Detect which cell encompasses the target text, then output its [x, y] center coordinate. 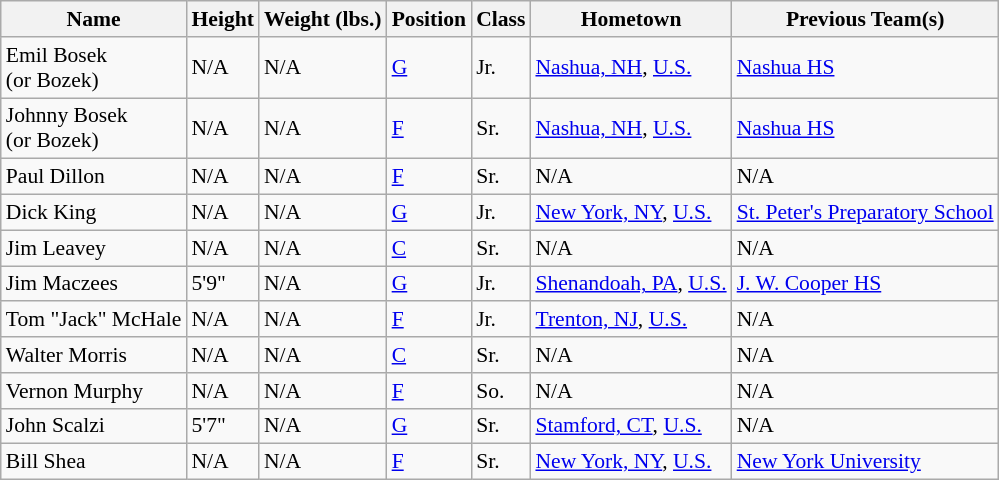
New York University [866, 462]
Dick King [94, 213]
5'9" [222, 284]
Stamford, CT, U.S. [630, 426]
Tom "Jack" McHale [94, 320]
Johnny Bosek(or Bozek) [94, 128]
Position [429, 19]
Class [500, 19]
Weight (lbs.) [323, 19]
Name [94, 19]
Walter Morris [94, 355]
Jim Maczees [94, 284]
Previous Team(s) [866, 19]
Vernon Murphy [94, 391]
Jim Leavey [94, 248]
So. [500, 391]
Height [222, 19]
Shenandoah, PA, U.S. [630, 284]
John Scalzi [94, 426]
Hometown [630, 19]
Bill Shea [94, 462]
Trenton, NJ, U.S. [630, 320]
5'7" [222, 426]
J. W. Cooper HS [866, 284]
Emil Bosek(or Bozek) [94, 68]
St. Peter's Preparatory School [866, 213]
Paul Dillon [94, 177]
